Detect which cell encompasses the target text, then output its [X, Y] center coordinate. 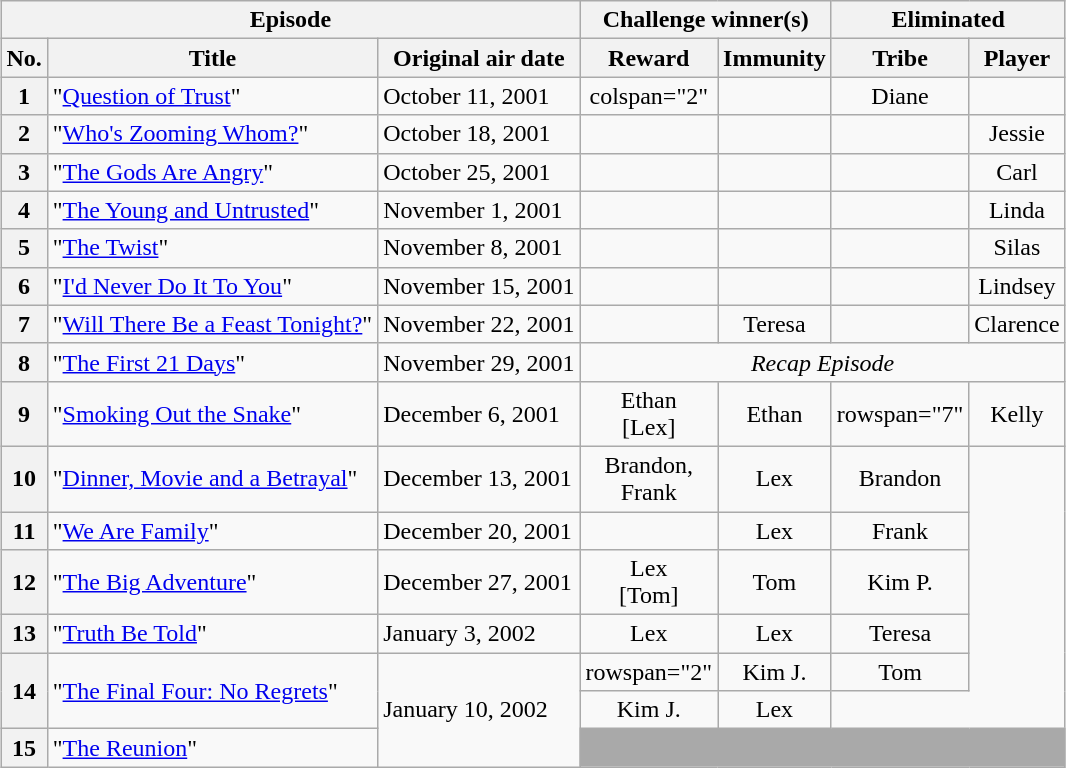
"Who's Zooming Whom?" [212, 134]
"We Are Family" [212, 531]
Immunity [775, 58]
Brandon [900, 478]
Title [212, 58]
4 [24, 210]
Brandon,Frank [649, 478]
"Question of Trust" [212, 96]
Clarence [1017, 324]
colspan="2" [649, 96]
October 11, 2001 [479, 96]
5 [24, 248]
10 [24, 478]
"The First 21 Days" [212, 362]
Linda [1017, 210]
Lex[Tom] [649, 582]
January 10, 2002 [479, 710]
Silas [1017, 248]
8 [24, 362]
"The Big Adventure" [212, 582]
November 15, 2001 [479, 286]
December 6, 2001 [479, 414]
Kelly [1017, 414]
Reward [649, 58]
Ethan[Lex] [649, 414]
"The Twist" [212, 248]
November 29, 2001 [479, 362]
7 [24, 324]
Kim P. [900, 582]
December 20, 2001 [479, 531]
"Truth Be Told" [212, 634]
Eliminated [948, 20]
Tribe [900, 58]
12 [24, 582]
"The Reunion" [212, 748]
October 25, 2001 [479, 172]
December 27, 2001 [479, 582]
14 [24, 691]
November 1, 2001 [479, 210]
1 [24, 96]
December 13, 2001 [479, 478]
13 [24, 634]
October 18, 2001 [479, 134]
Challenge winner(s) [706, 20]
"The Final Four: No Regrets" [212, 691]
Player [1017, 58]
November 8, 2001 [479, 248]
Frank [900, 531]
Diane [900, 96]
3 [24, 172]
rowspan="7" [900, 414]
Recap Episode [822, 362]
Carl [1017, 172]
"The Gods Are Angry" [212, 172]
"Smoking Out the Snake" [212, 414]
Original air date [479, 58]
January 3, 2002 [479, 634]
15 [24, 748]
November 22, 2001 [479, 324]
9 [24, 414]
Episode [290, 20]
2 [24, 134]
"I'd Never Do It To You" [212, 286]
Jessie [1017, 134]
"Will There Be a Feast Tonight?" [212, 324]
11 [24, 531]
"The Young and Untrusted" [212, 210]
rowspan="2" [649, 672]
6 [24, 286]
Lindsey [1017, 286]
"Dinner, Movie and a Betrayal" [212, 478]
No. [24, 58]
Ethan [775, 414]
